Pinpoint the cell where the given text exists, returning its [X, Y] midpoint coordinate. 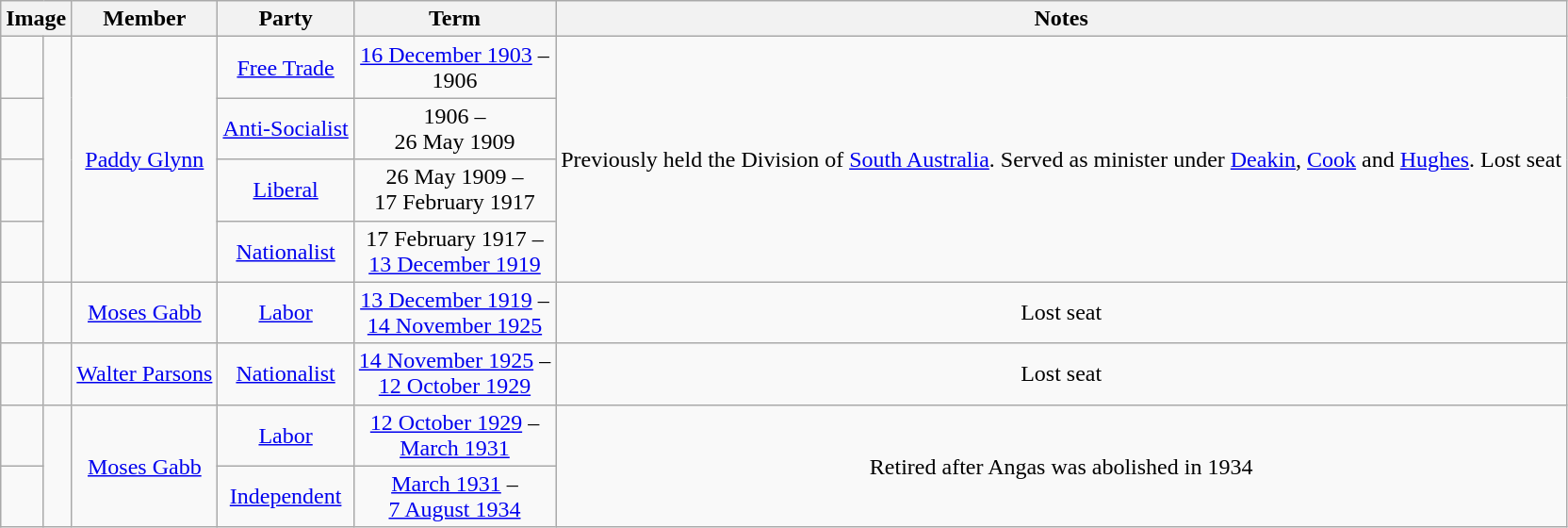
1906 –26 May 1909 [454, 128]
Free Trade [286, 68]
Member [145, 19]
Paddy Glynn [145, 159]
13 December 1919 –14 November 1925 [454, 313]
Anti-Socialist [286, 128]
12 October 1929 –March 1931 [454, 436]
Party [286, 19]
Notes [1061, 19]
Previously held the Division of South Australia. Served as minister under Deakin, Cook and Hughes. Lost seat [1061, 159]
14 November 1925 –12 October 1929 [454, 373]
Image [36, 19]
Retired after Angas was abolished in 1934 [1061, 466]
March 1931 –7 August 1934 [454, 496]
Walter Parsons [145, 373]
Term [454, 19]
16 December 1903 –1906 [454, 68]
Liberal [286, 190]
17 February 1917 –13 December 1919 [454, 251]
Independent [286, 496]
26 May 1909 –17 February 1917 [454, 190]
